Scan for the cell matching the given text and deliver its [x, y] coordinate at center. 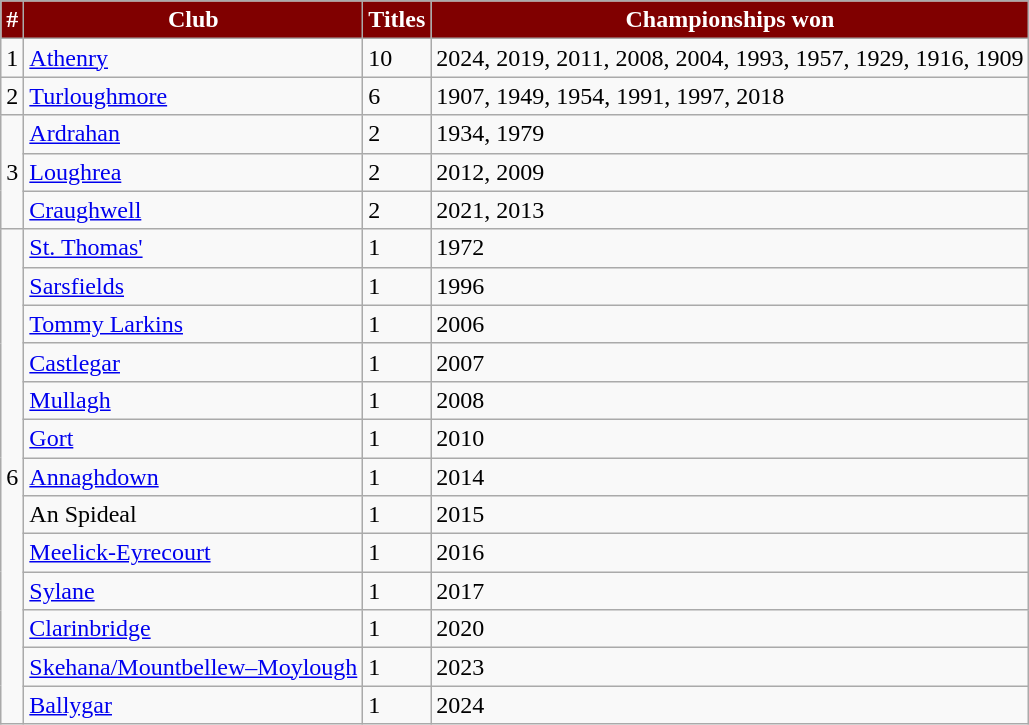
2015 [730, 515]
2006 [730, 324]
1972 [730, 248]
An Spideal [194, 515]
Annaghdown [194, 477]
3 [12, 172]
Meelick-Eyrecourt [194, 553]
Ballygar [194, 705]
2008 [730, 400]
Sylane [194, 591]
Gort [194, 438]
1996 [730, 286]
Athenry [194, 58]
Loughrea [194, 172]
St. Thomas' [194, 248]
2014 [730, 477]
10 [397, 58]
Turloughmore [194, 96]
Championships won [730, 20]
1907, 1949, 1954, 1991, 1997, 2018 [730, 96]
2024, 2019, 2011, 2008, 2004, 1993, 1957, 1929, 1916, 1909 [730, 58]
2017 [730, 591]
Mullagh [194, 400]
2021, 2013 [730, 210]
Titles [397, 20]
Skehana/Mountbellew–Moylough [194, 667]
2024 [730, 705]
Club [194, 20]
Clarinbridge [194, 629]
Sarsfields [194, 286]
2012, 2009 [730, 172]
# [12, 20]
2007 [730, 362]
Ardrahan [194, 134]
2023 [730, 667]
Craughwell [194, 210]
2010 [730, 438]
Castlegar [194, 362]
2020 [730, 629]
Tommy Larkins [194, 324]
1934, 1979 [730, 134]
2016 [730, 553]
